Output the (X, Y) coordinate of the center of the cell containing the given text.  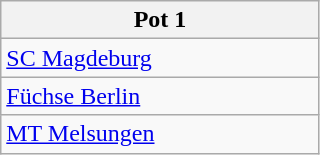
MT Melsungen (160, 134)
Pot 1 (160, 20)
Füchse Berlin (160, 96)
SC Magdeburg (160, 58)
